Return (x, y) of the center of cell containing provided text 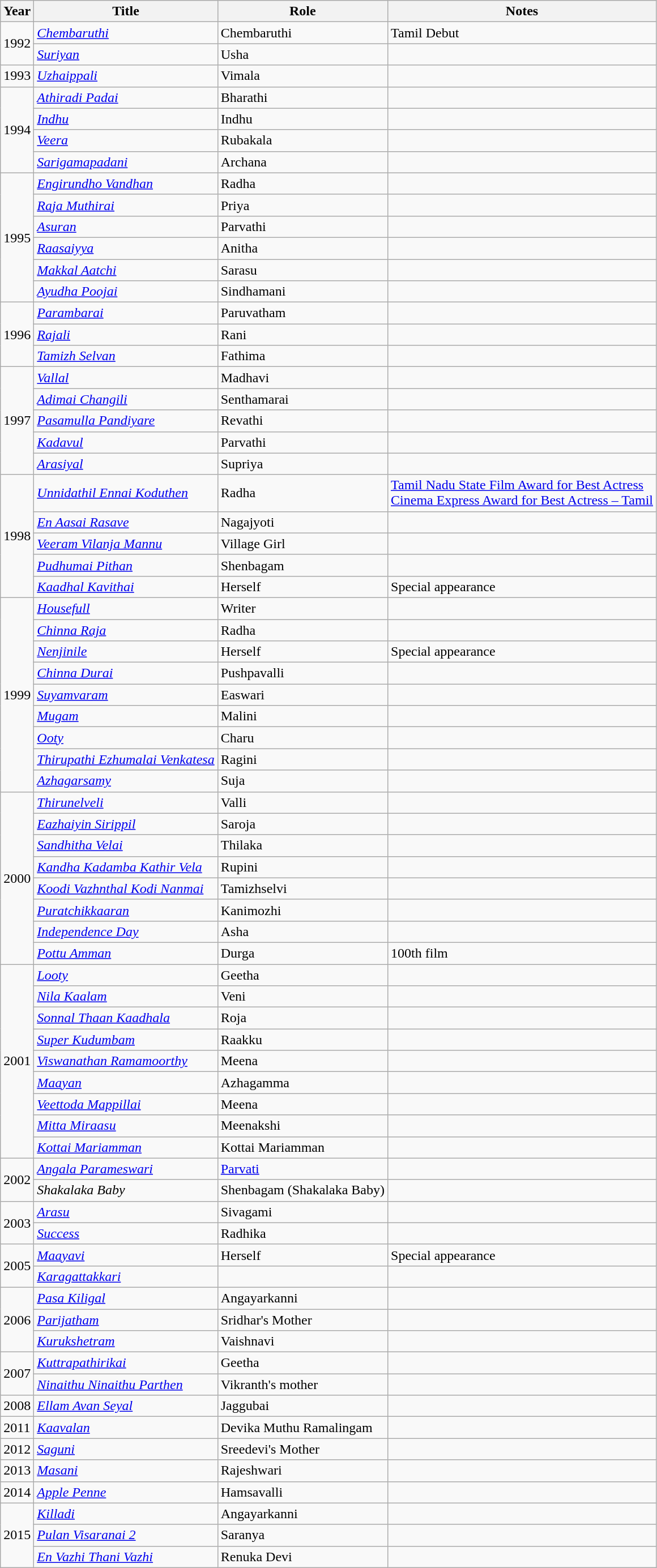
2001 (17, 1061)
2003 (17, 1223)
Ayudha Poojai (126, 292)
Success (126, 1233)
2006 (17, 1319)
Engirundho Vandhan (126, 183)
Suja (302, 781)
Makkal Aatchi (126, 270)
Masani (126, 1471)
Veera (126, 140)
Super Kudumbam (126, 1040)
Revathi (302, 421)
Notes (522, 11)
Azhagarsamy (126, 781)
Anitha (302, 248)
Tamizh Selvan (126, 356)
Ragini (302, 759)
Asha (302, 932)
Kaadhal Kavithai (126, 587)
1994 (17, 130)
2008 (17, 1406)
Fathima (302, 356)
Sindhamani (302, 292)
Shakalaka Baby (126, 1190)
Kuttrapathirikai (126, 1363)
Looty (126, 975)
Vallal (126, 378)
1997 (17, 421)
Raja Muthirai (126, 205)
Usha (302, 54)
Tamil Nadu State Film Award for Best ActressCinema Express Award for Best Actress – Tamil (522, 493)
Sarasu (302, 270)
2002 (17, 1180)
Viswanathan Ramamoorthy (126, 1061)
1999 (17, 694)
Saguni (126, 1449)
1993 (17, 76)
Hamsavalli (302, 1492)
Maayan (126, 1083)
2005 (17, 1266)
2007 (17, 1374)
Suyamvaram (126, 695)
Jaggubai (302, 1406)
En Aasai Rasave (126, 522)
Raakku (302, 1040)
Ooty (126, 738)
Easwari (302, 695)
Renuka Devi (302, 1557)
Kandha Kadamba Kathir Vela (126, 867)
2000 (17, 878)
Ninaithu Ninaithu Parthen (126, 1385)
Writer (302, 608)
Thirunelveli (126, 802)
Malini (302, 716)
Bharathi (302, 97)
Paruvatham (302, 313)
Vaishnavi (302, 1341)
Nila Kaalam (126, 997)
Thirupathi Ezhumalai Venkatesa (126, 759)
Supriya (302, 464)
Sridhar's Mother (302, 1320)
Chinna Raja (126, 630)
En Vazhi Thani Vazhi (126, 1557)
Tamizhselvi (302, 888)
Apple Penne (126, 1492)
Role (302, 11)
Parijatham (126, 1320)
Sivagami (302, 1212)
Sandhitha Velai (126, 845)
Karagattakkari (126, 1276)
Unnidathil Ennai Koduthen (126, 493)
Puratchikkaaran (126, 910)
Uzhaippali (126, 76)
Mitta Miraasu (126, 1126)
2012 (17, 1449)
Suriyan (126, 54)
Archana (302, 162)
Mugam (126, 716)
Pasa Kiligal (126, 1298)
Athiradi Padai (126, 97)
Kanimozhi (302, 910)
1996 (17, 335)
Year (17, 11)
Veni (302, 997)
Nagajyoti (302, 522)
Senthamarai (302, 399)
Azhagamma (302, 1083)
Saroja (302, 824)
Sonnal Thaan Kaadhala (126, 1018)
Veeram Vilanja Mannu (126, 544)
Raasaiyya (126, 248)
Rupini (302, 867)
2013 (17, 1471)
Sreedevi's Mother (302, 1449)
Eazhaiyin Sirippil (126, 824)
Shenbagam (302, 565)
Meenakshi (302, 1126)
Housefull (126, 608)
Valli (302, 802)
Angala Parameswari (126, 1169)
Kadavul (126, 442)
Nenjinile (126, 652)
Independence Day (126, 932)
Saranya (302, 1535)
Rubakala (302, 140)
Tamil Debut (522, 33)
100th film (522, 953)
Ellam Avan Seyal (126, 1406)
Maayavi (126, 1255)
2011 (17, 1428)
Pottu Amman (126, 953)
Kurukshetram (126, 1341)
1998 (17, 536)
Parvati (302, 1169)
Vikranth's mother (302, 1385)
2015 (17, 1535)
Killadi (126, 1514)
Veettoda Mappillai (126, 1104)
Pasamulla Pandiyare (126, 421)
Pushpavalli (302, 673)
Rajali (126, 335)
Pudhumai Pithan (126, 565)
Rajeshwari (302, 1471)
Arasiyal (126, 464)
Shenbagam (Shakalaka Baby) (302, 1190)
Kaavalan (126, 1428)
2014 (17, 1492)
Priya (302, 205)
Koodi Vazhnthal Kodi Nanmai (126, 888)
Arasu (126, 1212)
1992 (17, 44)
Thilaka (302, 845)
1995 (17, 237)
Pulan Visaranai 2 (126, 1535)
Rani (302, 335)
Radhika (302, 1233)
Vimala (302, 76)
Title (126, 11)
Adimai Changili (126, 399)
Durga (302, 953)
Devika Muthu Ramalingam (302, 1428)
Asuran (126, 227)
Village Girl (302, 544)
Roja (302, 1018)
Chinna Durai (126, 673)
Madhavi (302, 378)
Sarigamapadani (126, 162)
Parambarai (126, 313)
Charu (302, 738)
